Extract the (x, y) coordinate from the center of the cell holding the provided text.  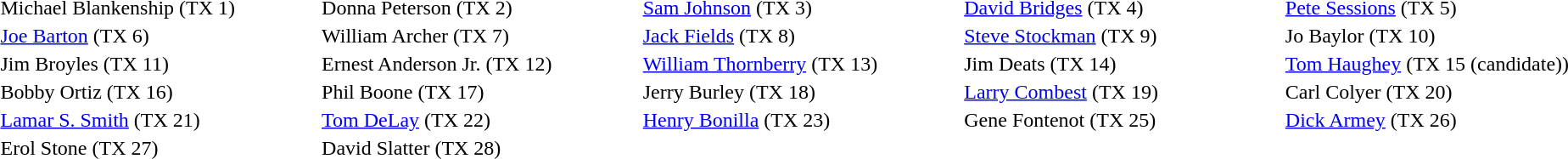
Tom DeLay (TX 22) (480, 120)
William Archer (TX 7) (480, 36)
Larry Combest (TX 19) (1123, 92)
Gene Fontenot (TX 25) (1123, 120)
Jack Fields (TX 8) (801, 36)
William Thornberry (TX 13) (801, 64)
Phil Boone (TX 17) (480, 92)
Henry Bonilla (TX 23) (801, 120)
Steve Stockman (TX 9) (1123, 36)
Jerry Burley (TX 18) (801, 92)
Ernest Anderson Jr. (TX 12) (480, 64)
Jim Deats (TX 14) (1123, 64)
